Detect which cell encompasses the target text, then output its [X, Y] center coordinate. 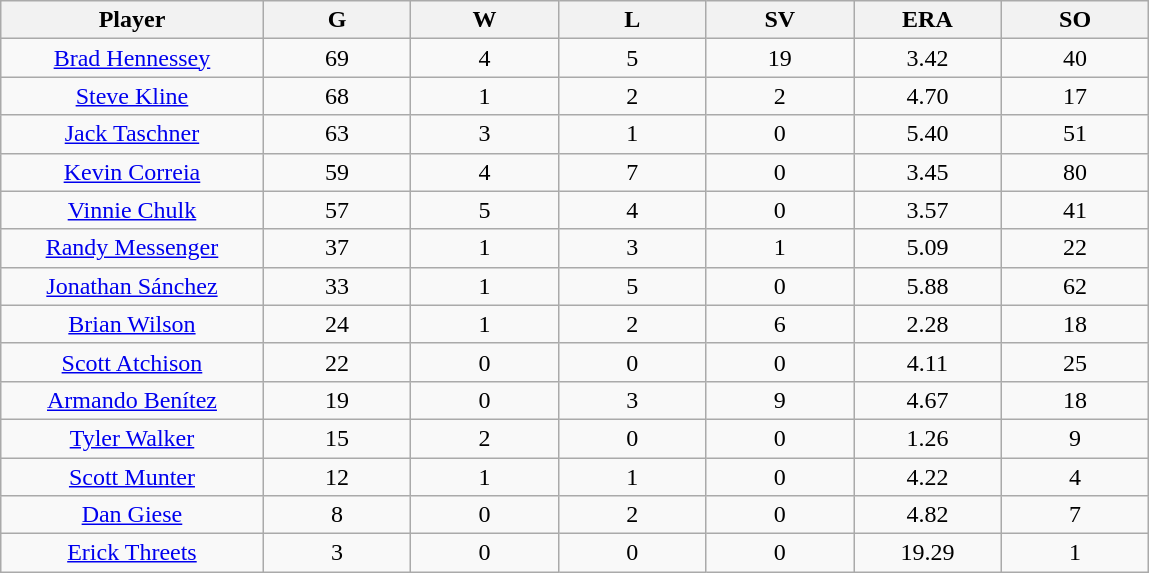
Player [132, 20]
33 [337, 286]
17 [1075, 96]
1.26 [928, 438]
Erick Threets [132, 553]
3.57 [928, 210]
4.11 [928, 362]
ERA [928, 20]
15 [337, 438]
Brian Wilson [132, 324]
4.70 [928, 96]
59 [337, 172]
37 [337, 248]
41 [1075, 210]
Jonathan Sánchez [132, 286]
63 [337, 134]
40 [1075, 58]
G [337, 20]
19.29 [928, 553]
L [632, 20]
5.40 [928, 134]
4.67 [928, 400]
Scott Atchison [132, 362]
Kevin Correia [132, 172]
Vinnie Chulk [132, 210]
3.42 [928, 58]
Dan Giese [132, 515]
69 [337, 58]
68 [337, 96]
Randy Messenger [132, 248]
Scott Munter [132, 477]
25 [1075, 362]
24 [337, 324]
Jack Taschner [132, 134]
W [485, 20]
Armando Benítez [132, 400]
4.82 [928, 515]
80 [1075, 172]
12 [337, 477]
Steve Kline [132, 96]
SV [780, 20]
5.88 [928, 286]
SO [1075, 20]
51 [1075, 134]
57 [337, 210]
Tyler Walker [132, 438]
4.22 [928, 477]
6 [780, 324]
8 [337, 515]
Brad Hennessey [132, 58]
3.45 [928, 172]
5.09 [928, 248]
62 [1075, 286]
2.28 [928, 324]
